Detect which cell encompasses the target text, then output its [x, y] center coordinate. 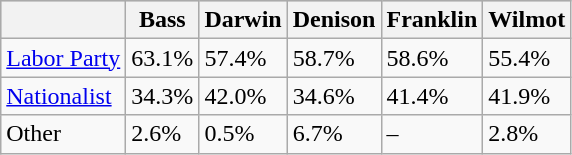
Labor Party [64, 58]
58.7% [334, 58]
– [432, 134]
34.6% [334, 96]
41.4% [432, 96]
Wilmot [527, 20]
Other [64, 134]
57.4% [243, 58]
6.7% [334, 134]
55.4% [527, 58]
Denison [334, 20]
Bass [162, 20]
2.8% [527, 134]
Nationalist [64, 96]
0.5% [243, 134]
Franklin [432, 20]
42.0% [243, 96]
41.9% [527, 96]
Darwin [243, 20]
63.1% [162, 58]
58.6% [432, 58]
34.3% [162, 96]
2.6% [162, 134]
